Extract the (X, Y) coordinate from the center of the cell holding the provided text.  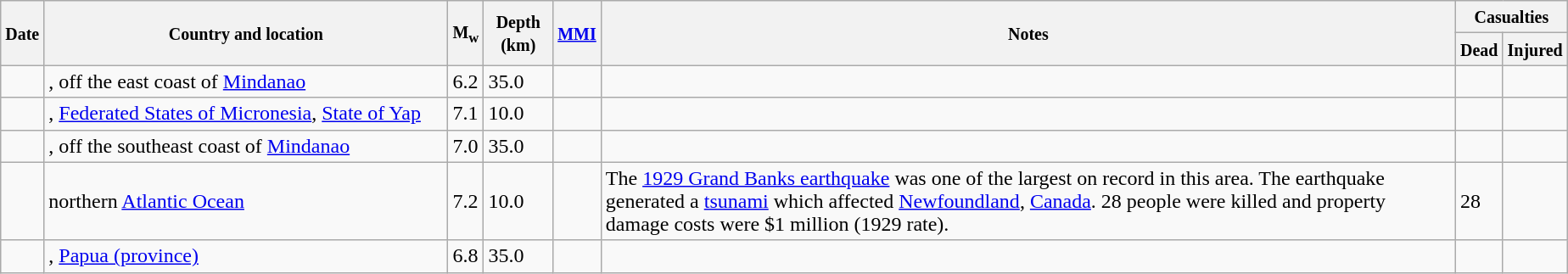
Dead (1479, 49)
28 (1479, 201)
Notes (1028, 33)
, Federated States of Micronesia, State of Yap (246, 114)
Mw (466, 33)
Date (22, 33)
Casualties (1511, 17)
7.2 (466, 201)
7.1 (466, 114)
northern Atlantic Ocean (246, 201)
6.2 (466, 81)
, off the east coast of Mindanao (246, 81)
, off the southeast coast of Mindanao (246, 146)
7.0 (466, 146)
Country and location (246, 33)
6.8 (466, 256)
Depth (km) (518, 33)
, Papua (province) (246, 256)
Injured (1535, 49)
MMI (577, 33)
